Search for the cell housing the specified text and yield its (x, y) center coordinate. 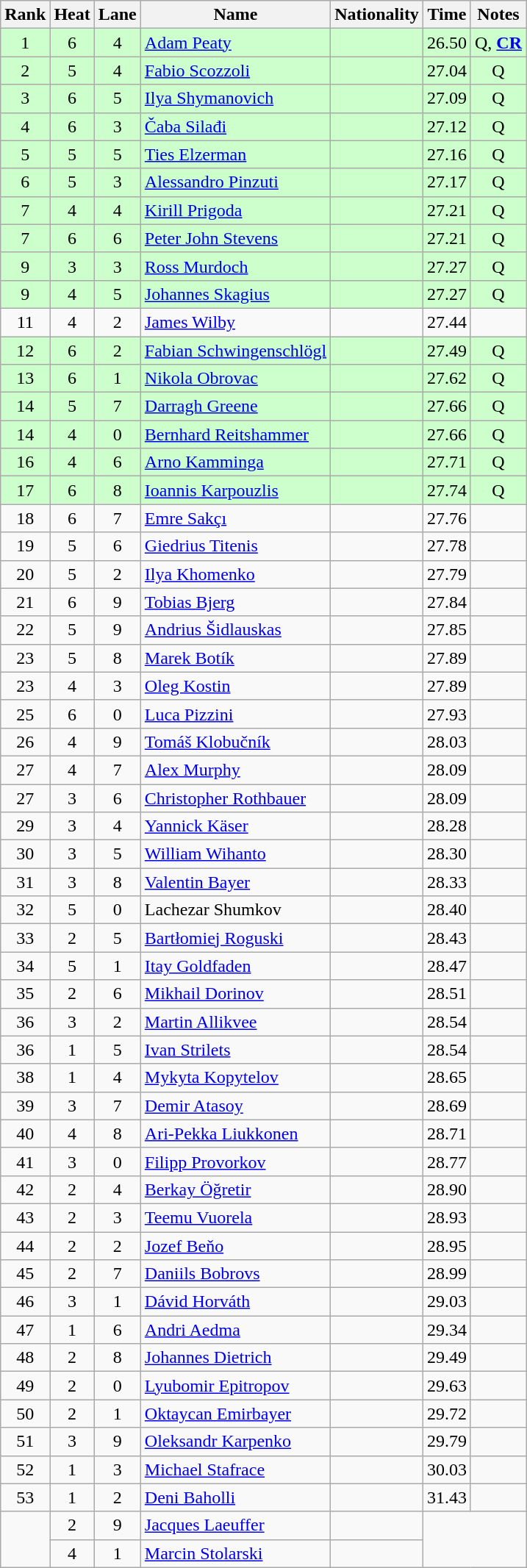
Valentin Bayer (235, 882)
28.47 (447, 966)
Jacques Laeuffer (235, 1525)
Giedrius Titenis (235, 546)
53 (25, 1497)
Marek Botík (235, 658)
52 (25, 1469)
29.72 (447, 1414)
Darragh Greene (235, 407)
45 (25, 1274)
Bartłomiej Roguski (235, 938)
Nikola Obrovac (235, 379)
28.30 (447, 854)
27.44 (447, 322)
27.78 (447, 546)
38 (25, 1078)
31 (25, 882)
27.71 (447, 462)
28.77 (447, 1161)
Ilya Shymanovich (235, 99)
16 (25, 462)
Ross Murdoch (235, 266)
Tomáš Klobučník (235, 742)
34 (25, 966)
Arno Kamminga (235, 462)
Emre Sakçı (235, 518)
27.62 (447, 379)
29.63 (447, 1386)
18 (25, 518)
Itay Goldfaden (235, 966)
James Wilby (235, 322)
Fabio Scozzoli (235, 71)
28.69 (447, 1106)
Berkay Öğretir (235, 1189)
Ivan Strilets (235, 1050)
Filipp Provorkov (235, 1161)
31.43 (447, 1497)
51 (25, 1442)
Tobias Bjerg (235, 602)
29.34 (447, 1330)
Demir Atasoy (235, 1106)
Michael Stafrace (235, 1469)
28.90 (447, 1189)
28.33 (447, 882)
Ties Elzerman (235, 154)
33 (25, 938)
Oktaycan Emirbayer (235, 1414)
43 (25, 1217)
Lachezar Shumkov (235, 910)
Luca Pizzini (235, 714)
Lane (118, 15)
27.04 (447, 71)
49 (25, 1386)
28.03 (447, 742)
27.85 (447, 630)
Andrius Šidlauskas (235, 630)
Čaba Silađi (235, 126)
40 (25, 1134)
22 (25, 630)
Oleg Kostin (235, 686)
21 (25, 602)
Lyubomir Epitropov (235, 1386)
27.09 (447, 99)
27.76 (447, 518)
28.51 (447, 994)
Ari-Pekka Liukkonen (235, 1134)
Peter John Stevens (235, 238)
48 (25, 1358)
Alex Murphy (235, 770)
Christopher Rothbauer (235, 798)
Dávid Horváth (235, 1302)
29 (25, 826)
39 (25, 1106)
Kirill Prigoda (235, 210)
29.49 (447, 1358)
28.99 (447, 1274)
Time (447, 15)
William Wihanto (235, 854)
Ioannis Karpouzlis (235, 490)
28.71 (447, 1134)
27.79 (447, 574)
Oleksandr Karpenko (235, 1442)
Marcin Stolarski (235, 1553)
Deni Baholli (235, 1497)
Mikhail Dorinov (235, 994)
30 (25, 854)
28.43 (447, 938)
Q, CR (498, 43)
Bernhard Reitshammer (235, 434)
Rank (25, 15)
32 (25, 910)
26.50 (447, 43)
44 (25, 1246)
Daniils Bobrovs (235, 1274)
Teemu Vuorela (235, 1217)
30.03 (447, 1469)
28.40 (447, 910)
25 (25, 714)
28.65 (447, 1078)
35 (25, 994)
Fabian Schwingenschlögl (235, 351)
Yannick Käser (235, 826)
12 (25, 351)
42 (25, 1189)
47 (25, 1330)
50 (25, 1414)
28.95 (447, 1246)
Nationality (377, 15)
Johannes Dietrich (235, 1358)
11 (25, 322)
17 (25, 490)
Adam Peaty (235, 43)
Ilya Khomenko (235, 574)
Mykyta Kopytelov (235, 1078)
29.03 (447, 1302)
27.93 (447, 714)
28.93 (447, 1217)
Andri Aedma (235, 1330)
27.17 (447, 182)
Heat (72, 15)
Notes (498, 15)
41 (25, 1161)
19 (25, 546)
Martin Allikvee (235, 1022)
27.16 (447, 154)
Alessandro Pinzuti (235, 182)
Jozef Beňo (235, 1246)
46 (25, 1302)
20 (25, 574)
27.74 (447, 490)
27.84 (447, 602)
Name (235, 15)
27.12 (447, 126)
29.79 (447, 1442)
27.49 (447, 351)
28.28 (447, 826)
Johannes Skagius (235, 294)
13 (25, 379)
26 (25, 742)
